Return the [x, y] coordinate for the center point of the cell that contains the specified text.  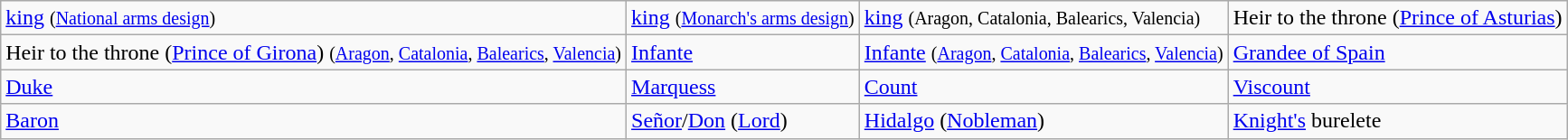
Duke [314, 87]
Heir to the throne (Prince of Asturias) [1398, 18]
king (Aragon, Catalonia, Balearics, Valencia) [1044, 18]
Grandee of Spain [1398, 52]
Marquess [743, 87]
Count [1044, 87]
king (Monarch's arms design) [743, 18]
Señor/Don (Lord) [743, 121]
Heir to the throne (Prince of Girona) (Aragon, Catalonia, Balearics, Valencia) [314, 52]
Infante [743, 52]
Viscount [1398, 87]
Knight's burelete [1398, 121]
Hidalgo (Nobleman) [1044, 121]
Infante (Aragon, Catalonia, Balearics, Valencia) [1044, 52]
Baron [314, 121]
king (National arms design) [314, 18]
